Search for the cell housing the specified text and yield its (x, y) center coordinate. 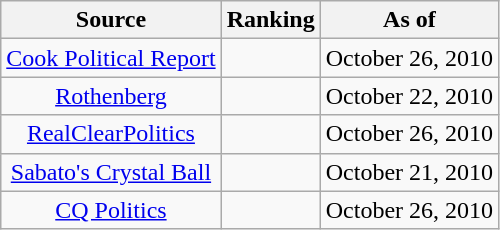
CQ Politics (111, 210)
October 21, 2010 (409, 172)
Rothenberg (111, 96)
October 22, 2010 (409, 96)
As of (409, 20)
Source (111, 20)
Cook Political Report (111, 58)
Ranking (270, 20)
RealClearPolitics (111, 134)
Sabato's Crystal Ball (111, 172)
